Identify which cell holds the provided text, then report its (x, y) central coordinate. 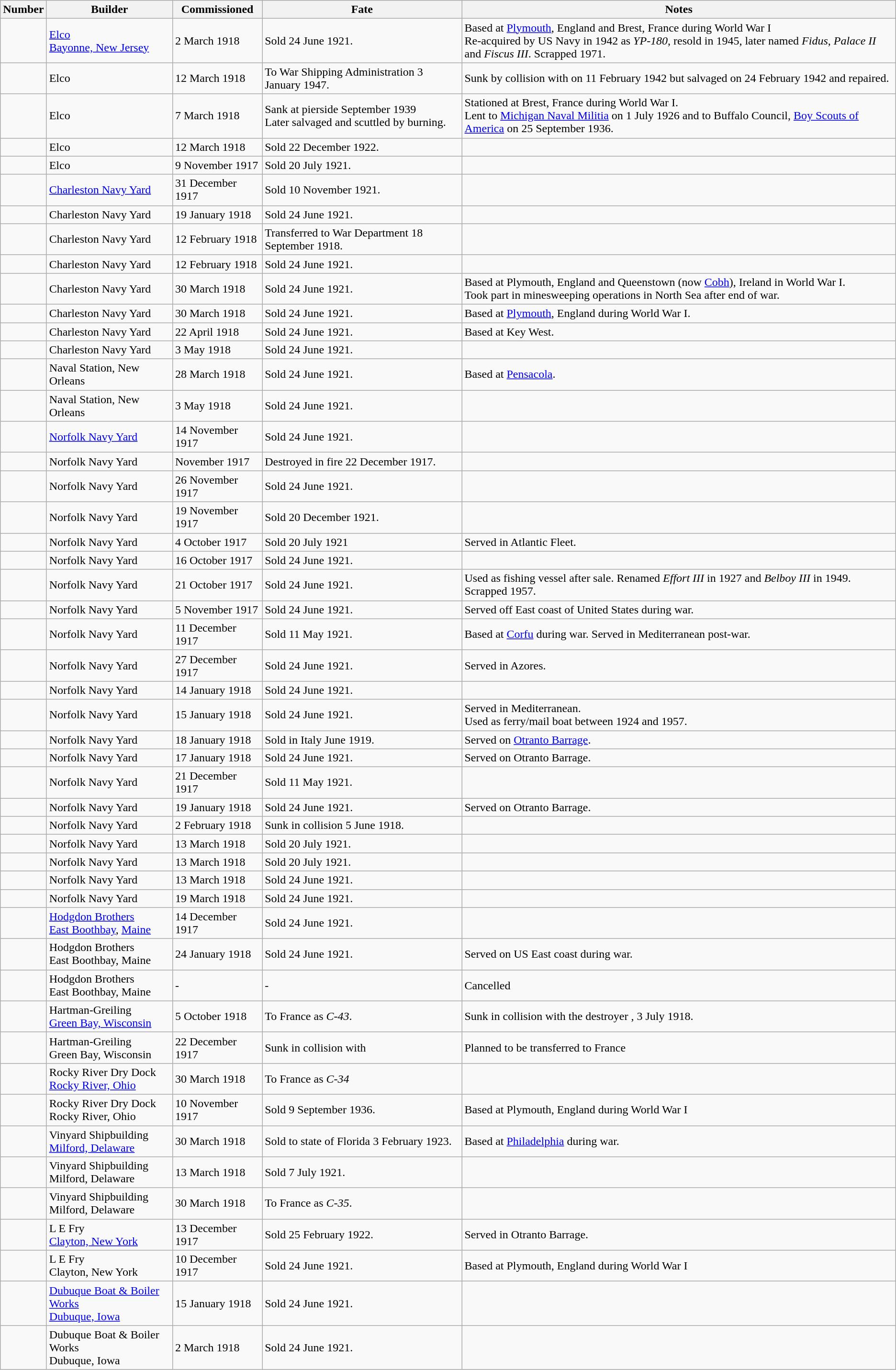
Sold 25 February 1922. (362, 1234)
19 March 1918 (217, 898)
Served on US East coast during war. (679, 954)
16 October 1917 (217, 560)
9 November 1917 (217, 165)
Transferred to War Department 18 September 1918. (362, 239)
Based at Plymouth, England during World War I. (679, 313)
Based at Plymouth, England and Queenstown (now Cobh), Ireland in World War I. Took part in minesweeping operations in North Sea after end of war. (679, 288)
To France as C-43. (362, 1016)
Number (23, 10)
Served off East coast of United States during war. (679, 610)
13 December 1917 (217, 1234)
Sunk in collision 5 June 1918. (362, 826)
4 October 1917 (217, 542)
27 December 1917 (217, 666)
November 1917 (217, 462)
14 January 1918 (217, 690)
18 January 1918 (217, 740)
Planned to be transferred to France (679, 1048)
26 November 1917 (217, 487)
Served in Otranto Barrage. (679, 1234)
Sunk by collision with on 11 February 1942 but salvaged on 24 February 1942 and repaired. (679, 79)
10 November 1917 (217, 1110)
11 December 1917 (217, 634)
5 October 1918 (217, 1016)
14 November 1917 (217, 437)
Sold 20 December 1921. (362, 517)
Sunk in collision with (362, 1048)
7 March 1918 (217, 116)
Sunk in collision with the destroyer , 3 July 1918. (679, 1016)
10 December 1917 (217, 1266)
21 October 1917 (217, 585)
19 November 1917 (217, 517)
17 January 1918 (217, 758)
Sold 7 July 1921. (362, 1172)
21 December 1917 (217, 782)
Based at Philadelphia during war. (679, 1141)
Based at Pensacola. (679, 374)
ElcoBayonne, New Jersey (109, 41)
Fate (362, 10)
Based at Corfu during war. Served in Mediterranean post-war. (679, 634)
Sold to state of Florida 3 February 1923. (362, 1141)
Sold in Italy June 1919. (362, 740)
Builder (109, 10)
Cancelled (679, 985)
Sold 9 September 1936. (362, 1110)
To France as C-35. (362, 1204)
Notes (679, 10)
To War Shipping Administration 3 January 1947. (362, 79)
22 December 1917 (217, 1048)
14 December 1917 (217, 923)
5 November 1917 (217, 610)
Destroyed in fire 22 December 1917. (362, 462)
Sold 20 July 1921 (362, 542)
Served in Mediterranean. Used as ferry/mail boat between 1924 and 1957. (679, 714)
2 February 1918 (217, 826)
Sank at pierside September 1939Later salvaged and scuttled by burning. (362, 116)
Commissioned (217, 10)
Used as fishing vessel after sale. Renamed Effort III in 1927 and Belboy III in 1949. Scrapped 1957. (679, 585)
To France as C-34 (362, 1078)
31 December 1917 (217, 190)
Served in Azores. (679, 666)
Based at Key West. (679, 332)
Sold 22 December 1922. (362, 147)
22 April 1918 (217, 332)
24 January 1918 (217, 954)
Sold 10 November 1921. (362, 190)
Served in Atlantic Fleet. (679, 542)
28 March 1918 (217, 374)
